Extract the (x, y) coordinate from the center of the cell holding the provided text.  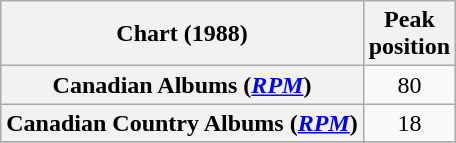
18 (409, 123)
Peakposition (409, 34)
Canadian Albums (RPM) (182, 85)
Canadian Country Albums (RPM) (182, 123)
Chart (1988) (182, 34)
80 (409, 85)
